From the cell containing the given text, extract its center point as (X, Y) coordinate. 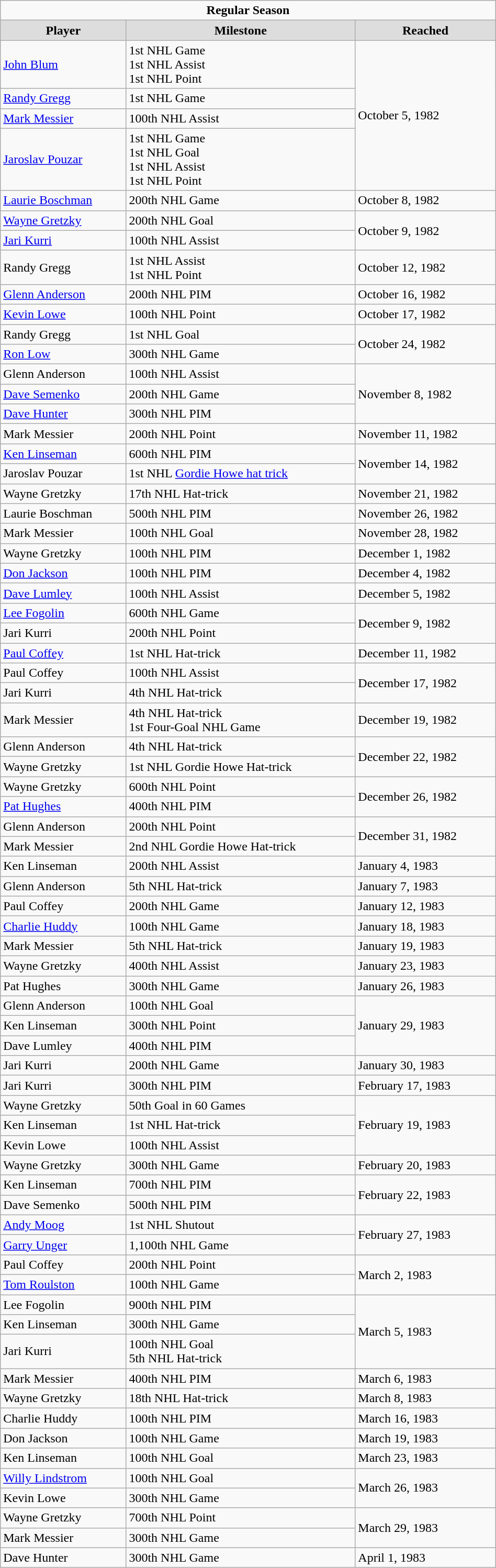
Regular Season (248, 10)
1st NHL Game (241, 98)
50th Goal in 60 Games (241, 1105)
400th NHL Assist (241, 966)
Willy Lindstrom (63, 1478)
200th NHL PIM (241, 294)
Player (63, 30)
1st NHL Game1st NHL Assist1st NHL Point (241, 64)
100th NHL Goal5th NHL Hat-trick (241, 1351)
January 18, 1983 (425, 926)
January 19, 1983 (425, 946)
October 16, 1982 (425, 294)
John Blum (63, 64)
October 17, 1982 (425, 314)
December 17, 1982 (425, 683)
March 16, 1983 (425, 1418)
March 2, 1983 (425, 1274)
Milestone (241, 30)
100th NHL Point (241, 314)
December 19, 1982 (425, 720)
600th NHL PIM (241, 454)
600th NHL Point (241, 787)
November 28, 1982 (425, 533)
January 7, 1983 (425, 886)
October 12, 1982 (425, 267)
18th NHL Hat-trick (241, 1398)
October 8, 1982 (425, 200)
1,100th NHL Game (241, 1245)
700th NHL Point (241, 1518)
1st NHL Gordie Howe hat trick (241, 474)
October 24, 1982 (425, 344)
December 26, 1982 (425, 797)
300th NHL Point (241, 1026)
1st NHL Gordie Howe Hat-trick (241, 767)
Andy Moog (63, 1225)
November 11, 1982 (425, 434)
Reached (425, 30)
December 9, 1982 (425, 623)
December 1, 1982 (425, 553)
March 23, 1983 (425, 1458)
December 5, 1982 (425, 593)
December 11, 1982 (425, 653)
October 9, 1982 (425, 230)
March 5, 1983 (425, 1331)
200th NHL Assist (241, 866)
February 27, 1983 (425, 1235)
600th NHL Game (241, 613)
November 21, 1982 (425, 494)
4th NHL Hat-trick1st Four-Goal NHL Game (241, 720)
Ron Low (63, 354)
700th NHL PIM (241, 1185)
January 12, 1983 (425, 906)
November 26, 1982 (425, 513)
December 31, 1982 (425, 836)
January 26, 1983 (425, 985)
March 29, 1983 (425, 1528)
Tom Roulston (63, 1284)
March 8, 1983 (425, 1398)
17th NHL Hat-trick (241, 494)
1st NHL Game1st NHL Goal1st NHL Assist1st NHL Point (241, 159)
October 5, 1982 (425, 115)
April 1, 1983 (425, 1558)
February 20, 1983 (425, 1165)
February 19, 1983 (425, 1125)
January 23, 1983 (425, 966)
January 29, 1983 (425, 1026)
November 8, 1982 (425, 394)
January 4, 1983 (425, 866)
March 26, 1983 (425, 1488)
900th NHL PIM (241, 1305)
200th NHL Goal (241, 220)
November 14, 1982 (425, 464)
1st NHL Shutout (241, 1225)
December 4, 1982 (425, 573)
March 19, 1983 (425, 1438)
January 30, 1983 (425, 1066)
1st NHL Assist1st NHL Point (241, 267)
February 17, 1983 (425, 1085)
December 22, 1982 (425, 757)
March 6, 1983 (425, 1379)
February 22, 1983 (425, 1195)
Garry Unger (63, 1245)
1st NHL Goal (241, 334)
2nd NHL Gordie Howe Hat-trick (241, 846)
